Find where the given text appears and provide that cell's center as (x, y) coordinate. 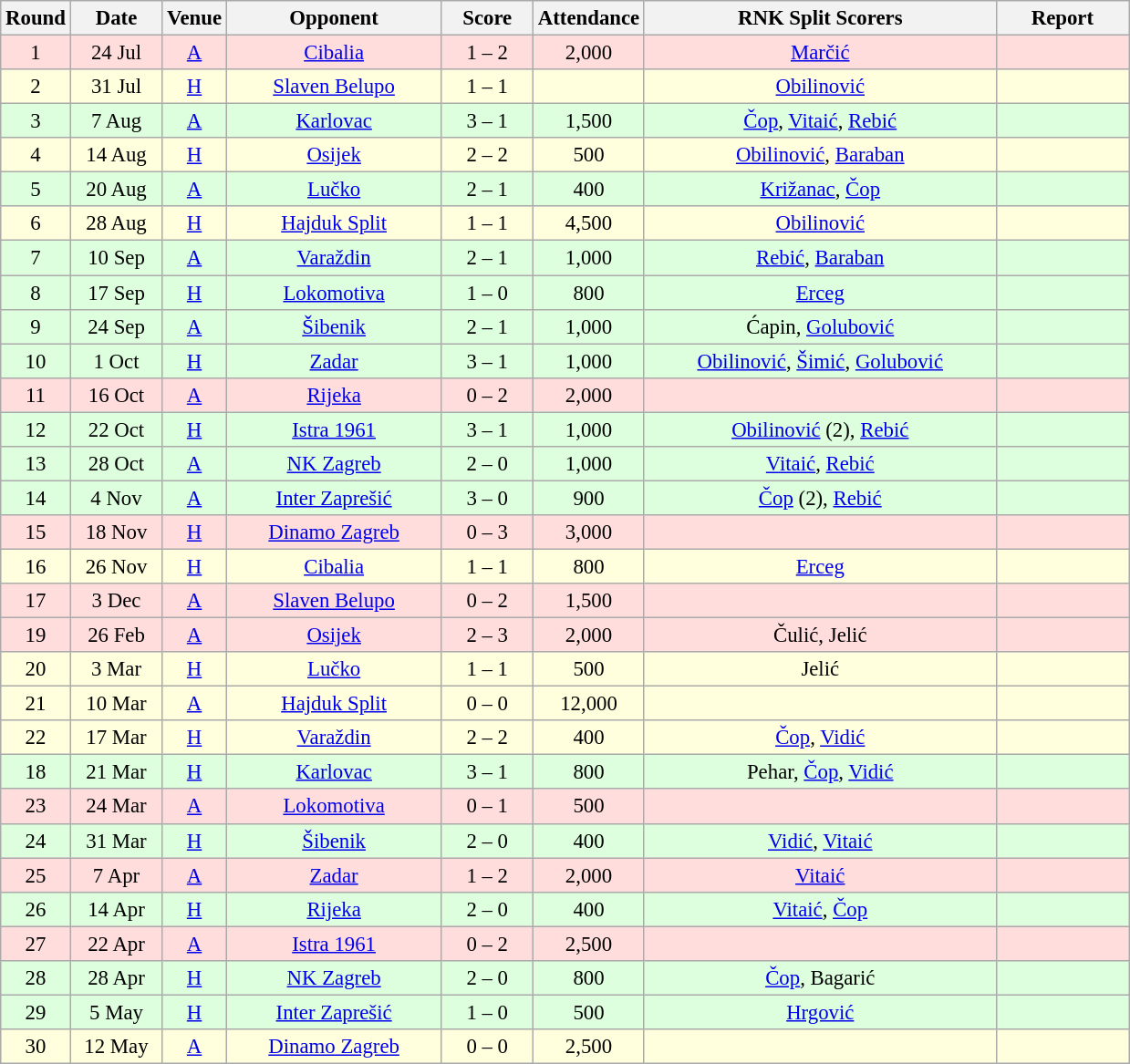
24 Jul (117, 53)
16 (36, 566)
26 (36, 909)
Opponent (334, 18)
1 (36, 53)
Hrgović (820, 1012)
14 Apr (117, 909)
31 Mar (117, 841)
3 (36, 121)
22 Apr (117, 944)
6 (36, 223)
5 May (117, 1012)
29 (36, 1012)
Pehar, Čop, Vidić (820, 772)
10 Sep (117, 258)
30 (36, 1047)
26 Feb (117, 635)
900 (589, 498)
7 Apr (117, 875)
Vidić, Vitaić (820, 841)
21 (36, 704)
28 Oct (117, 464)
20 (36, 669)
2 – 3 (487, 635)
10 Mar (117, 704)
12,000 (589, 704)
2 (36, 87)
Čop, Vitaić, Rebić (820, 121)
Obilinović (2), Rebić (820, 429)
7 Aug (117, 121)
23 (36, 807)
Čulić, Jelić (820, 635)
28 (36, 978)
12 (36, 429)
7 (36, 258)
20 Aug (117, 190)
Vitaić (820, 875)
22 (36, 738)
0 – 1 (487, 807)
18 (36, 772)
17 Sep (117, 293)
Križanac, Čop (820, 190)
24 Mar (117, 807)
14 Aug (117, 155)
25 (36, 875)
12 May (117, 1047)
Ćapin, Golubović (820, 326)
Score (487, 18)
18 Nov (117, 532)
Čop, Bagarić (820, 978)
15 (36, 532)
3,000 (589, 532)
Vitaić, Čop (820, 909)
4,500 (589, 223)
Vitaić, Rebić (820, 464)
Obilinović, Šimić, Golubović (820, 361)
28 Aug (117, 223)
17 Mar (117, 738)
Date (117, 18)
Čop (2), Rebić (820, 498)
Rebić, Baraban (820, 258)
11 (36, 395)
Attendance (589, 18)
26 Nov (117, 566)
Venue (195, 18)
3 Dec (117, 601)
21 Mar (117, 772)
0 – 3 (487, 532)
Jelić (820, 669)
22 Oct (117, 429)
28 Apr (117, 978)
Report (1063, 18)
14 (36, 498)
27 (36, 944)
17 (36, 601)
5 (36, 190)
31 Jul (117, 87)
4 Nov (117, 498)
24 (36, 841)
3 Mar (117, 669)
RNK Split Scorers (820, 18)
3 – 0 (487, 498)
Čop, Vidić (820, 738)
Round (36, 18)
24 Sep (117, 326)
8 (36, 293)
10 (36, 361)
9 (36, 326)
Marčić (820, 53)
Obilinović, Baraban (820, 155)
1 Oct (117, 361)
4 (36, 155)
16 Oct (117, 395)
13 (36, 464)
19 (36, 635)
